Return (x, y) of the center of cell containing provided text 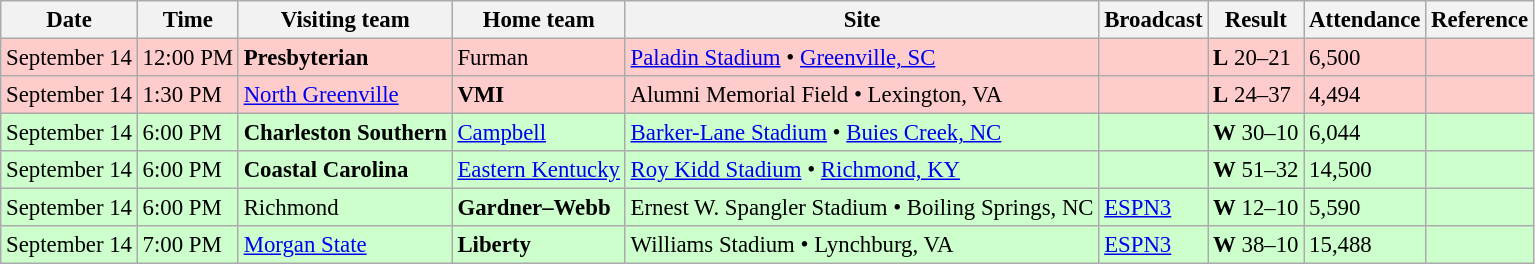
Presbyterian (345, 58)
Paladin Stadium • Greenville, SC (862, 58)
Date (69, 20)
North Greenville (345, 95)
Liberty (538, 245)
Richmond (345, 208)
Reference (1480, 20)
Barker-Lane Stadium • Buies Creek, NC (862, 133)
Coastal Carolina (345, 170)
Alumni Memorial Field • Lexington, VA (862, 95)
Ernest W. Spangler Stadium • Boiling Springs, NC (862, 208)
Site (862, 20)
6,500 (1365, 58)
5,590 (1365, 208)
Attendance (1365, 20)
Roy Kidd Stadium • Richmond, KY (862, 170)
Home team (538, 20)
W 30–10 (1256, 133)
Campbell (538, 133)
1:30 PM (188, 95)
Broadcast (1154, 20)
4,494 (1365, 95)
Charleston Southern (345, 133)
Result (1256, 20)
15,488 (1365, 245)
Williams Stadium • Lynchburg, VA (862, 245)
W 51–32 (1256, 170)
7:00 PM (188, 245)
L 20–21 (1256, 58)
Morgan State (345, 245)
Gardner–Webb (538, 208)
Time (188, 20)
14,500 (1365, 170)
W 12–10 (1256, 208)
6,044 (1365, 133)
Eastern Kentucky (538, 170)
W 38–10 (1256, 245)
L 24–37 (1256, 95)
Visiting team (345, 20)
VMI (538, 95)
Furman (538, 58)
12:00 PM (188, 58)
